Locate the cell with the specified text and output its [X, Y] center coordinate. 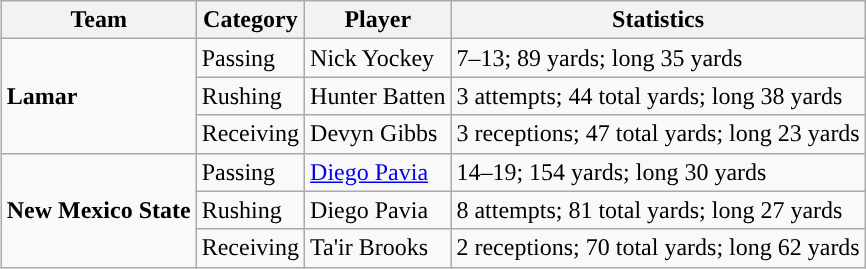
Category [250, 20]
14–19; 154 yards; long 30 yards [658, 172]
Lamar [98, 96]
Devyn Gibbs [378, 134]
2 receptions; 70 total yards; long 62 yards [658, 248]
Team [98, 20]
Hunter Batten [378, 96]
Ta'ir Brooks [378, 248]
Statistics [658, 20]
3 attempts; 44 total yards; long 38 yards [658, 96]
Nick Yockey [378, 58]
New Mexico State [98, 210]
Player [378, 20]
7–13; 89 yards; long 35 yards [658, 58]
8 attempts; 81 total yards; long 27 yards [658, 210]
3 receptions; 47 total yards; long 23 yards [658, 134]
